Capture the cell that displays the provided text and extract its [x, y] central coordinate. 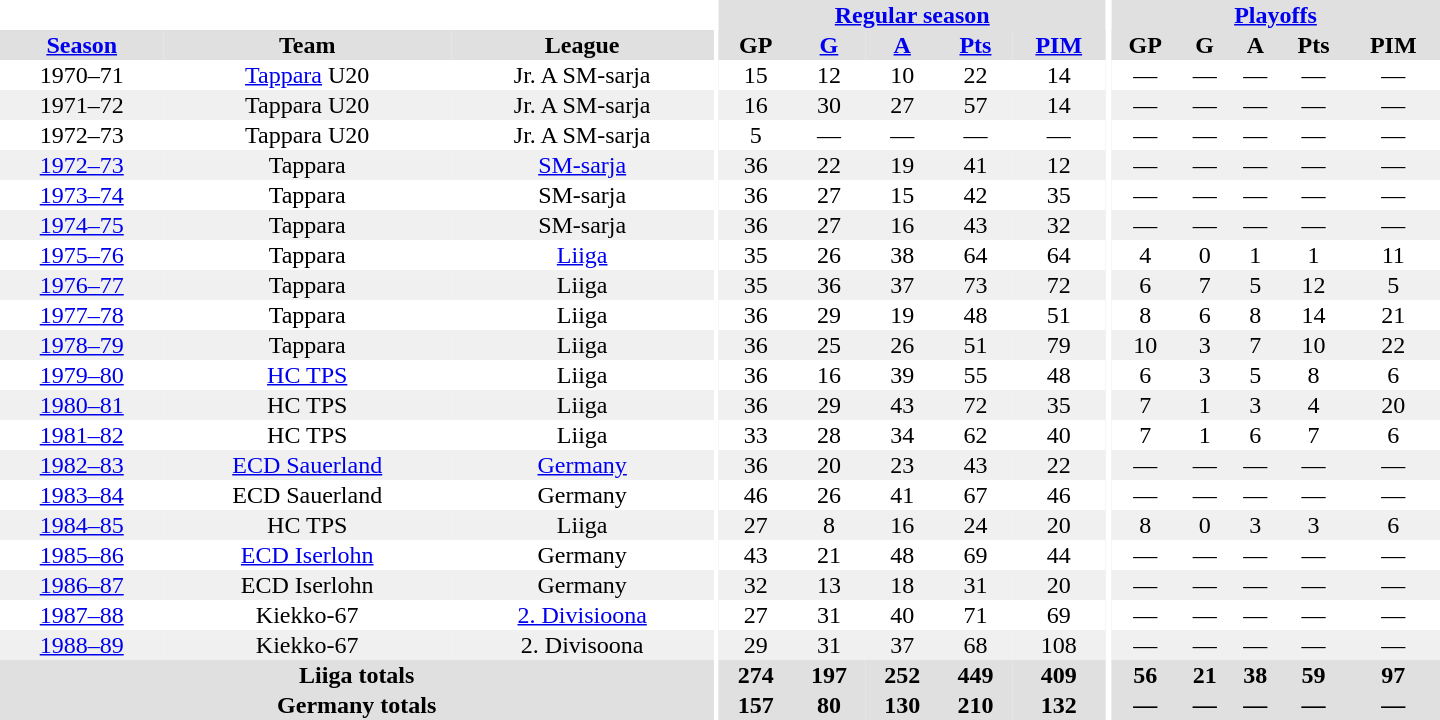
1974–75 [82, 225]
132 [1058, 705]
Liiga totals [356, 675]
44 [1058, 555]
1985–86 [82, 555]
30 [828, 105]
55 [976, 375]
1982–83 [82, 465]
80 [828, 705]
1975–76 [82, 255]
59 [1314, 675]
252 [902, 675]
67 [976, 495]
1979–80 [82, 375]
Season [82, 45]
1973–74 [82, 195]
62 [976, 435]
Regular season [912, 15]
League [582, 45]
24 [976, 525]
23 [902, 465]
1978–79 [82, 345]
56 [1145, 675]
1976–77 [82, 285]
73 [976, 285]
33 [756, 435]
11 [1393, 255]
1984–85 [82, 525]
Germany totals [356, 705]
71 [976, 615]
1983–84 [82, 495]
409 [1058, 675]
1988–89 [82, 645]
157 [756, 705]
28 [828, 435]
197 [828, 675]
449 [976, 675]
2. Divisioona [582, 615]
18 [902, 585]
Playoffs [1276, 15]
57 [976, 105]
79 [1058, 345]
1970–71 [82, 75]
274 [756, 675]
1987–88 [82, 615]
108 [1058, 645]
2. Divisoona [582, 645]
39 [902, 375]
34 [902, 435]
1981–82 [82, 435]
42 [976, 195]
25 [828, 345]
13 [828, 585]
1986–87 [82, 585]
Team [306, 45]
1977–78 [82, 315]
210 [976, 705]
1980–81 [82, 405]
68 [976, 645]
97 [1393, 675]
1971–72 [82, 105]
130 [902, 705]
